Locate the cell with the specified text and output its (X, Y) center coordinate. 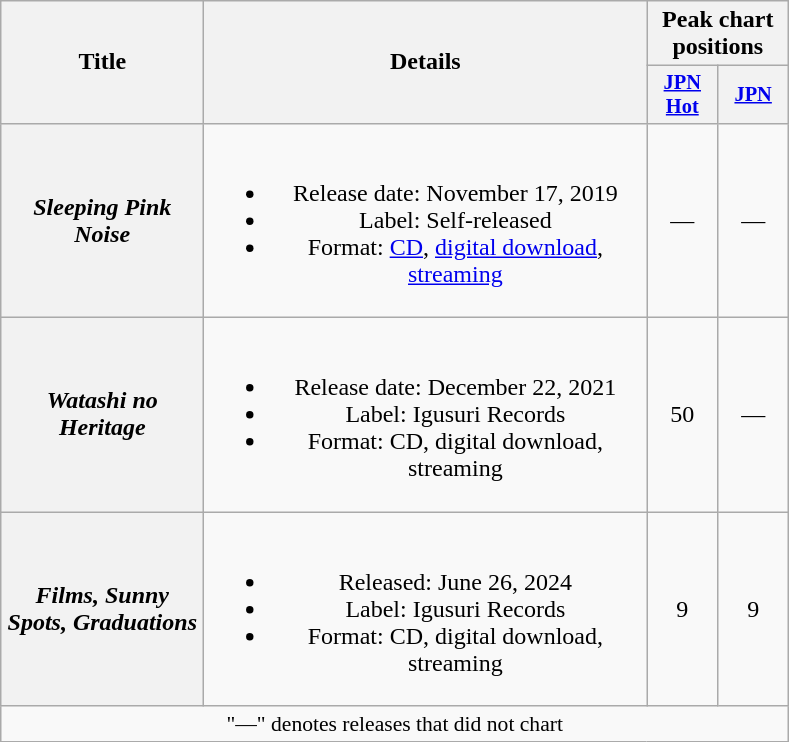
50 (682, 415)
Release date: November 17, 2019Label: Self-releasedFormat: CD, digital download, streaming (426, 220)
Release date: December 22, 2021Label: Igusuri RecordsFormat: CD, digital download, streaming (426, 415)
"—" denotes releases that did not chart (395, 724)
Released: June 26, 2024Label: Igusuri RecordsFormat: CD, digital download, streaming (426, 609)
JPN (754, 95)
Sleeping Pink Noise (102, 220)
Details (426, 62)
JPNHot (682, 95)
Films, Sunny Spots, Graduations (102, 609)
Title (102, 62)
Peak chart positions (718, 34)
Watashi no Heritage (102, 415)
